Extract the [X, Y] coordinate from the center of the cell holding the provided text.  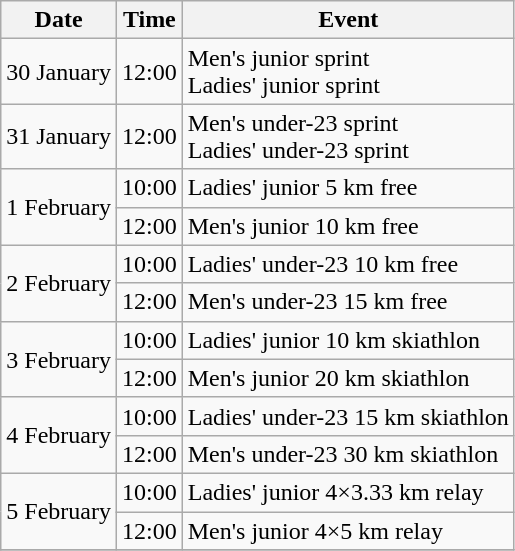
Men's under-23 15 km free [348, 302]
Men's junior 4×5 km relay [348, 531]
2 February [59, 283]
Men's under-23 sprintLadies' under-23 sprint [348, 136]
Time [149, 20]
31 January [59, 136]
Ladies' junior 4×3.33 km relay [348, 492]
Ladies' junior 5 km free [348, 188]
Date [59, 20]
Ladies' under-23 15 km skiathlon [348, 416]
Ladies' junior 10 km skiathlon [348, 340]
Men's under-23 30 km skiathlon [348, 454]
5 February [59, 511]
Men's junior sprintLadies' junior sprint [348, 72]
3 February [59, 359]
1 February [59, 207]
Men's junior 10 km free [348, 226]
Event [348, 20]
Ladies' under-23 10 km free [348, 264]
4 February [59, 435]
30 January [59, 72]
Men's junior 20 km skiathlon [348, 378]
